Find where the given text appears and provide that cell's center as [X, Y] coordinate. 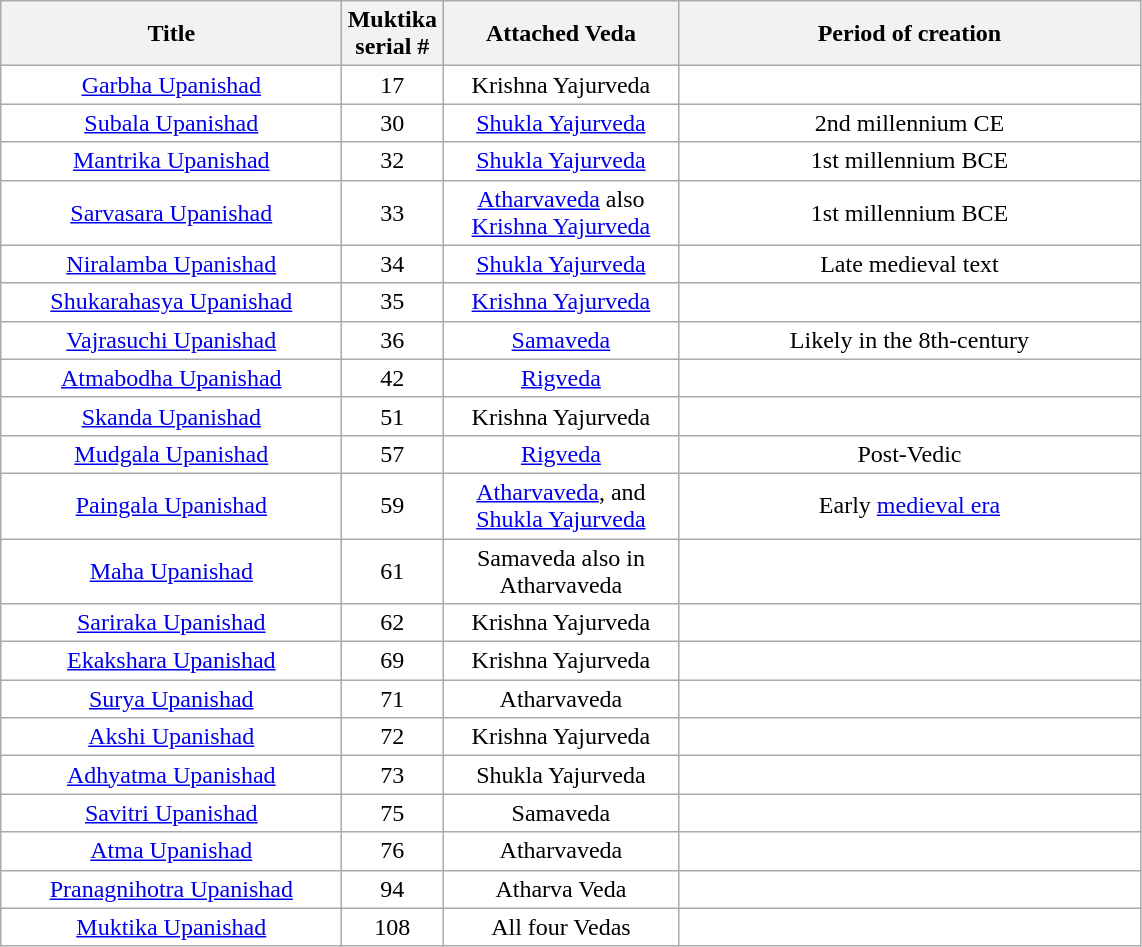
Muktika Upanishad [172, 927]
76 [392, 851]
Shukarahasya Upanishad [172, 302]
Mantrika Upanishad [172, 161]
35 [392, 302]
Early medieval era [910, 506]
17 [392, 85]
Likely in the 8th-century [910, 340]
Muktika serial # [392, 34]
All four Vedas [561, 927]
Sariraka Upanishad [172, 623]
Adhyatma Upanishad [172, 775]
71 [392, 699]
Maha Upanishad [172, 570]
Mudgala Upanishad [172, 454]
Attached Veda [561, 34]
73 [392, 775]
Pranagnihotra Upanishad [172, 889]
30 [392, 123]
Surya Upanishad [172, 699]
36 [392, 340]
32 [392, 161]
Post-Vedic [910, 454]
Vajrasuchi Upanishad [172, 340]
72 [392, 737]
57 [392, 454]
Atharvaveda, and Shukla Yajurveda [561, 506]
33 [392, 212]
42 [392, 378]
Atma Upanishad [172, 851]
Skanda Upanishad [172, 416]
Samaveda also in Atharvaveda [561, 570]
Late medieval text [910, 264]
Subala Upanishad [172, 123]
Akshi Upanishad [172, 737]
Title [172, 34]
94 [392, 889]
Ekakshara Upanishad [172, 661]
Sarvasara Upanishad [172, 212]
2nd millennium CE [910, 123]
108 [392, 927]
69 [392, 661]
Atmabodha Upanishad [172, 378]
Paingala Upanishad [172, 506]
Period of creation [910, 34]
75 [392, 813]
Savitri Upanishad [172, 813]
Niralamba Upanishad [172, 264]
59 [392, 506]
Garbha Upanishad [172, 85]
Atharvaveda also Krishna Yajurveda [561, 212]
34 [392, 264]
Atharva Veda [561, 889]
51 [392, 416]
61 [392, 570]
62 [392, 623]
